Identify which cell holds the provided text, then report its [X, Y] central coordinate. 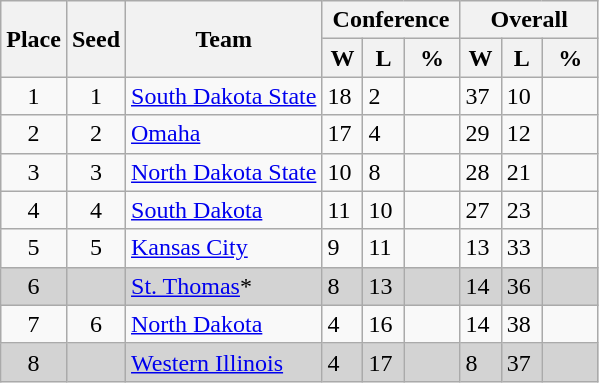
21 [522, 172]
27 [480, 210]
Overall [529, 20]
St. Thomas* [224, 286]
29 [480, 134]
28 [480, 172]
Western Illinois [224, 362]
18 [342, 96]
Place [34, 39]
9 [342, 248]
36 [522, 286]
Omaha [224, 134]
North Dakota State [224, 172]
7 [34, 324]
33 [522, 248]
23 [522, 210]
12 [522, 134]
16 [384, 324]
38 [522, 324]
South Dakota State [224, 96]
South Dakota [224, 210]
Conference [391, 20]
North Dakota [224, 324]
Seed [96, 39]
Kansas City [224, 248]
Team [224, 39]
